Search for the cell housing the specified text and yield its [X, Y] center coordinate. 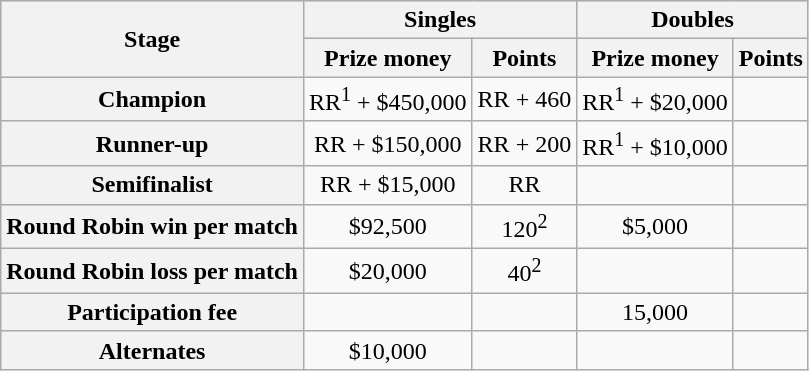
1202 [524, 226]
RR1 + $450,000 [388, 100]
RR + $15,000 [388, 185]
RR + 200 [524, 144]
RR1 + $10,000 [656, 144]
RR [524, 185]
$20,000 [388, 272]
Doubles [693, 20]
RR1 + $20,000 [656, 100]
$5,000 [656, 226]
Semifinalist [152, 185]
Round Robin loss per match [152, 272]
Singles [440, 20]
$92,500 [388, 226]
Participation fee [152, 312]
402 [524, 272]
Alternates [152, 350]
15,000 [656, 312]
RR + 460 [524, 100]
Stage [152, 39]
RR + $150,000 [388, 144]
Runner-up [152, 144]
Champion [152, 100]
Round Robin win per match [152, 226]
$10,000 [388, 350]
